For the text-containing cell, return its midpoint in (X, Y) coordinate format. 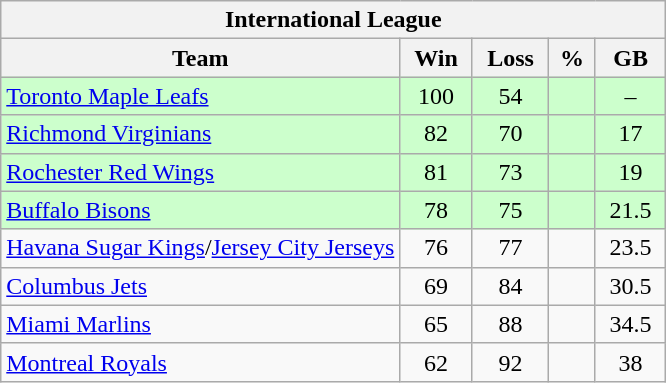
GB (630, 58)
23.5 (630, 248)
38 (630, 362)
84 (510, 286)
Buffalo Bisons (200, 210)
19 (630, 172)
65 (436, 324)
82 (436, 134)
Miami Marlins (200, 324)
100 (436, 96)
75 (510, 210)
34.5 (630, 324)
International League (334, 20)
– (630, 96)
Rochester Red Wings (200, 172)
Toronto Maple Leafs (200, 96)
81 (436, 172)
Havana Sugar Kings/Jersey City Jerseys (200, 248)
Richmond Virginians (200, 134)
69 (436, 286)
76 (436, 248)
Montreal Royals (200, 362)
88 (510, 324)
Loss (510, 58)
Team (200, 58)
78 (436, 210)
70 (510, 134)
Columbus Jets (200, 286)
Win (436, 58)
73 (510, 172)
17 (630, 134)
% (572, 58)
21.5 (630, 210)
92 (510, 362)
30.5 (630, 286)
54 (510, 96)
77 (510, 248)
62 (436, 362)
